Detect which cell encompasses the target text, then output its (x, y) center coordinate. 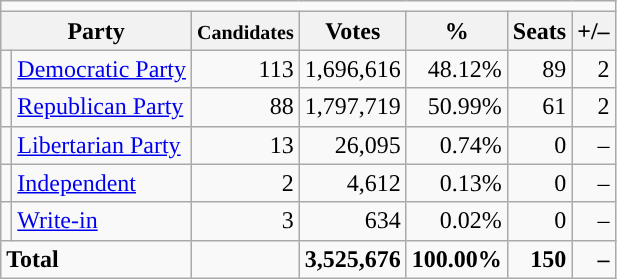
Independent (102, 183)
100.00% (456, 259)
88 (245, 107)
89 (539, 69)
150 (539, 259)
3,525,676 (352, 259)
1,797,719 (352, 107)
48.12% (456, 69)
+/– (594, 31)
634 (352, 221)
Libertarian Party (102, 145)
1,696,616 (352, 69)
Candidates (245, 31)
Votes (352, 31)
Seats (539, 31)
Party (96, 31)
% (456, 31)
Write-in (102, 221)
0.02% (456, 221)
Republican Party (102, 107)
113 (245, 69)
26,095 (352, 145)
0.74% (456, 145)
4,612 (352, 183)
Democratic Party (102, 69)
13 (245, 145)
61 (539, 107)
Total (96, 259)
3 (245, 221)
50.99% (456, 107)
0.13% (456, 183)
